From the cell containing the given text, extract its center point as (x, y) coordinate. 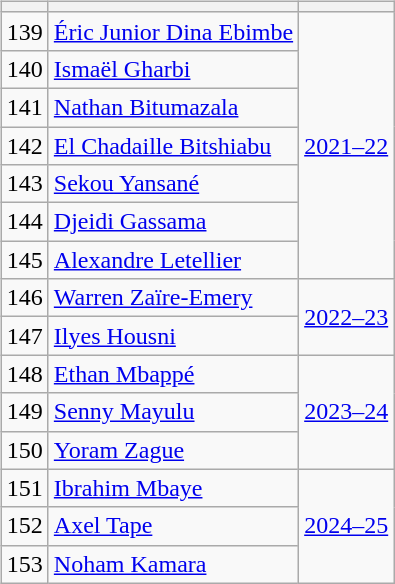
Ethan Mbappé (173, 374)
Nathan Bitumazala (173, 107)
Axel Tape (173, 526)
141 (24, 107)
140 (24, 69)
2023–24 (346, 412)
Ismaël Gharbi (173, 69)
Noham Kamara (173, 564)
Warren Zaïre-Emery (173, 298)
143 (24, 184)
152 (24, 526)
148 (24, 374)
139 (24, 31)
2021–22 (346, 145)
Alexandre Letellier (173, 260)
145 (24, 260)
153 (24, 564)
El Chadaille Bitshiabu (173, 145)
Éric Junior Dina Ebimbe (173, 31)
Djeidi Gassama (173, 222)
142 (24, 145)
Yoram Zague (173, 450)
144 (24, 222)
Senny Mayulu (173, 412)
Ibrahim Mbaye (173, 488)
151 (24, 488)
2022–23 (346, 317)
146 (24, 298)
2024–25 (346, 526)
150 (24, 450)
147 (24, 336)
149 (24, 412)
Ilyes Housni (173, 336)
Sekou Yansané (173, 184)
